From the cell containing the given text, extract its center point as (x, y) coordinate. 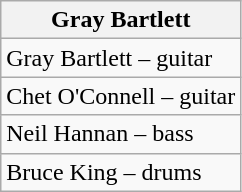
Gray Bartlett (121, 20)
Bruce King – drums (121, 172)
Chet O'Connell – guitar (121, 96)
Gray Bartlett – guitar (121, 58)
Neil Hannan – bass (121, 134)
